Provide the (X, Y) coordinate of the cell's center where the given text is located.  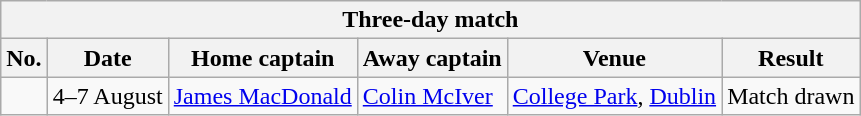
Home captain (262, 58)
Three-day match (430, 20)
Venue (614, 58)
Date (108, 58)
Match drawn (791, 96)
Colin McIver (432, 96)
College Park, Dublin (614, 96)
James MacDonald (262, 96)
4–7 August (108, 96)
No. (24, 58)
Result (791, 58)
Away captain (432, 58)
